Capture the cell that displays the provided text and extract its [X, Y] central coordinate. 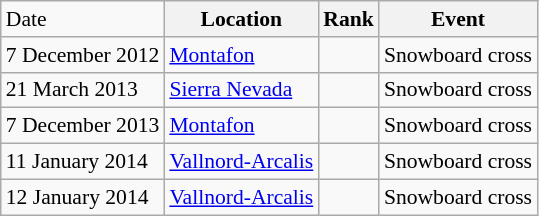
12 January 2014 [83, 197]
21 March 2013 [83, 90]
11 January 2014 [83, 162]
Sierra Nevada [241, 90]
Location [241, 19]
7 December 2013 [83, 126]
Date [83, 19]
Event [458, 19]
7 December 2012 [83, 55]
Rank [348, 19]
